Identify which cell holds the provided text, then report its [X, Y] central coordinate. 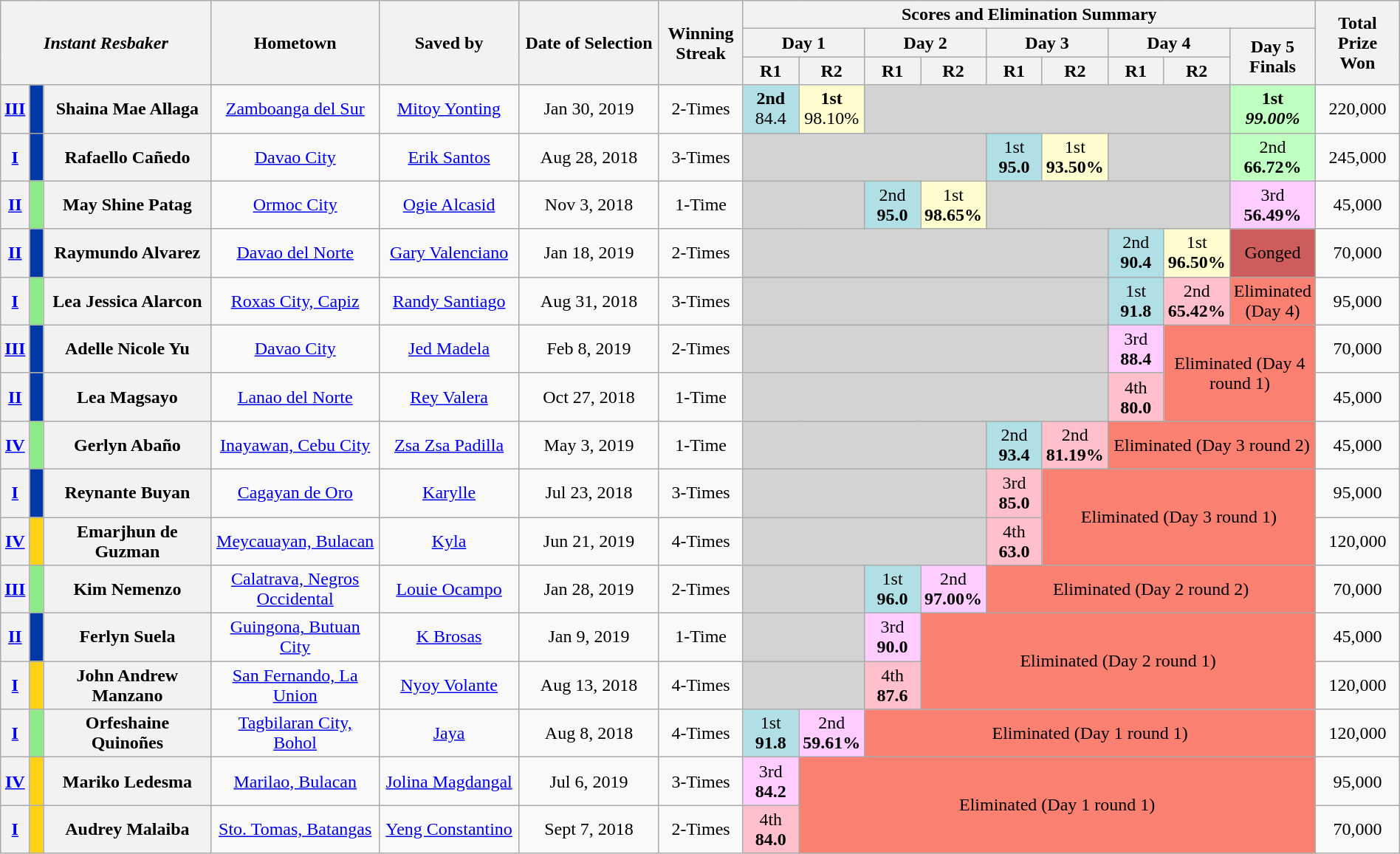
Jun 21, 2019 [589, 540]
Louie Ocampo [449, 589]
Aug 13, 2018 [589, 685]
Zsa Zsa Padilla [449, 444]
2nd66.72% [1272, 156]
2nd97.00% [953, 589]
Feb 8, 2019 [589, 348]
Lea Jessica Alarcon [127, 301]
Gonged [1272, 252]
Aug 8, 2018 [589, 734]
4th87.6 [893, 685]
Aug 31, 2018 [589, 301]
Lea Magsayo [127, 397]
Ormoc City [295, 205]
Oct 27, 2018 [589, 397]
Day 3 [1047, 43]
Day 5 Finals [1272, 57]
Jan 30, 2019 [589, 109]
3rd90.0 [893, 638]
1st93.50% [1075, 156]
John Andrew Manzano [127, 685]
Reynante Buyan [127, 493]
1st95.0 [1015, 156]
Guingona, Butuan City [295, 638]
Total Prize Won [1358, 43]
1st96.50% [1196, 252]
2nd59.61% [831, 734]
Day 4 [1168, 43]
Gary Valenciano [449, 252]
Jolina Magdangal [449, 781]
245,000 [1358, 156]
4th80.0 [1136, 397]
Cagayan de Oro [295, 493]
Eliminated (Day 2 round 1) [1118, 661]
Mitoy Yonting [449, 109]
Sto. Tomas, Batangas [295, 830]
Jan 18, 2019 [589, 252]
Kyla [449, 540]
Rey Valera [449, 397]
Davao del Norte [295, 252]
Raymundo Alvarez [127, 252]
Gerlyn Abaño [127, 444]
Erik Santos [449, 156]
4th84.0 [771, 830]
Calatrava, Negros Occidental [295, 589]
2nd95.0 [893, 205]
Date of Selection [589, 43]
Hometown [295, 43]
220,000 [1358, 109]
1st98.10% [831, 109]
May Shine Patag [127, 205]
Eliminated (Day 4 round 1) [1239, 373]
1st98.65% [953, 205]
San Fernando, La Union [295, 685]
1st96.0 [893, 589]
2nd93.4 [1015, 444]
Lanao del Norte [295, 397]
Audrey Malaiba [127, 830]
Eliminated (Day 3 round 2) [1211, 444]
3rd85.0 [1015, 493]
2nd90.4 [1136, 252]
Instant Resbaker [106, 43]
Winning Streak [701, 43]
Jan 9, 2019 [589, 638]
3rd56.49% [1272, 205]
Saved by [449, 43]
Jaya [449, 734]
Adelle Nicole Yu [127, 348]
Shaina Mae Allaga [127, 109]
Zamboanga del Sur [295, 109]
Inayawan, Cebu City [295, 444]
Jul 6, 2019 [589, 781]
2nd84.4 [771, 109]
Day 1 [803, 43]
4th63.0 [1015, 540]
Kim Nemenzo [127, 589]
Mariko Ledesma [127, 781]
Day 2 [926, 43]
Sept 7, 2018 [589, 830]
3rd84.2 [771, 781]
2nd65.42% [1196, 301]
Rafaello Cañedo [127, 156]
2nd81.19% [1075, 444]
Karylle [449, 493]
Scores and Elimination Summary [1029, 15]
Marilao, Bulacan [295, 781]
Ferlyn Suela [127, 638]
Aug 28, 2018 [589, 156]
Orfeshaine Quinoñes [127, 734]
Roxas City, Capiz [295, 301]
3rd88.4 [1136, 348]
Jan 28, 2019 [589, 589]
Ogie Alcasid [449, 205]
K Brosas [449, 638]
Eliminated (Day 3 round 1) [1178, 517]
Jul 23, 2018 [589, 493]
Meycauayan, Bulacan [295, 540]
May 3, 2019 [589, 444]
Yeng Constantino [449, 830]
Tagbilaran City, Bohol [295, 734]
Eliminated (Day 4) [1272, 301]
Nov 3, 2018 [589, 205]
Eliminated (Day 2 round 2) [1151, 589]
1st99.00% [1272, 109]
Nyoy Volante [449, 685]
Emarjhun de Guzman [127, 540]
Randy Santiago [449, 301]
Jed Madela [449, 348]
